Output the [x, y] coordinate of the center of the cell containing the given text.  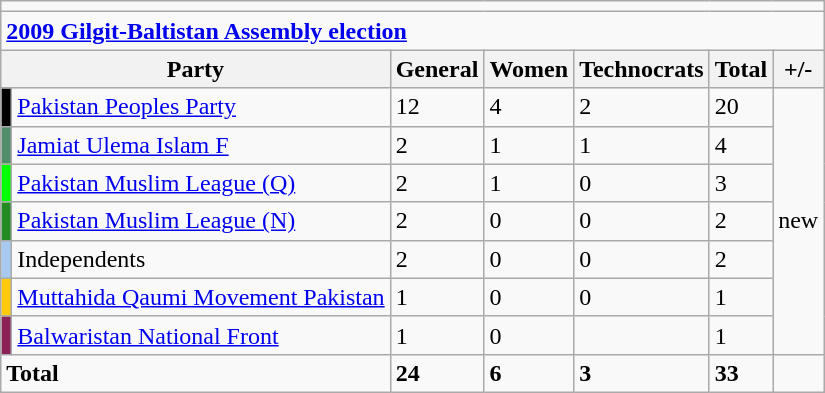
Muttahida Qaumi Movement Pakistan [201, 297]
Technocrats [642, 69]
+/- [798, 69]
Balwaristan National Front [201, 335]
Pakistan Muslim League (N) [201, 221]
33 [741, 373]
20 [741, 107]
General [437, 69]
Pakistan Muslim League (Q) [201, 183]
12 [437, 107]
Party [196, 69]
new [798, 221]
2009 Gilgit-Baltistan Assembly election [412, 31]
Pakistan Peoples Party [201, 107]
Jamiat Ulema Islam F [201, 145]
Independents [201, 259]
6 [529, 373]
Women [529, 69]
24 [437, 373]
